Locate the cell with the specified text and output its (x, y) center coordinate. 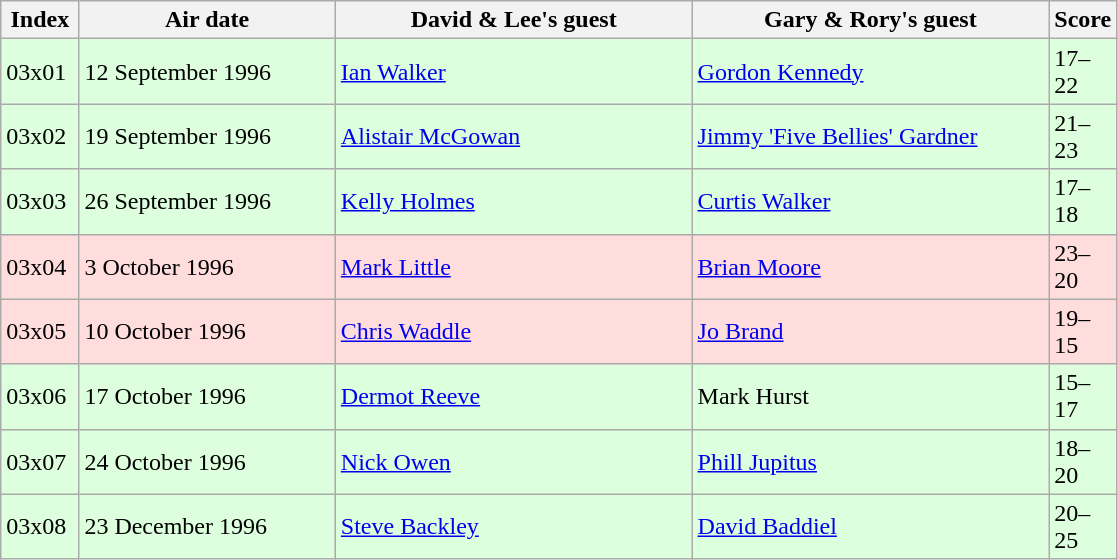
Alistair McGowan (514, 136)
12 September 1996 (207, 72)
Air date (207, 20)
03x06 (40, 396)
Curtis Walker (870, 202)
17–22 (1083, 72)
Score (1083, 20)
23–20 (1083, 266)
03x01 (40, 72)
Gary & Rory's guest (870, 20)
03x02 (40, 136)
Gordon Kennedy (870, 72)
David Baddiel (870, 526)
21–23 (1083, 136)
03x05 (40, 332)
Mark Little (514, 266)
03x04 (40, 266)
03x07 (40, 462)
19 September 1996 (207, 136)
Kelly Holmes (514, 202)
Chris Waddle (514, 332)
20–25 (1083, 526)
26 September 1996 (207, 202)
18–20 (1083, 462)
10 October 1996 (207, 332)
03x03 (40, 202)
Mark Hurst (870, 396)
Index (40, 20)
Steve Backley (514, 526)
Phill Jupitus (870, 462)
19–15 (1083, 332)
03x08 (40, 526)
Nick Owen (514, 462)
3 October 1996 (207, 266)
15–17 (1083, 396)
17 October 1996 (207, 396)
Brian Moore (870, 266)
Dermot Reeve (514, 396)
Jo Brand (870, 332)
Jimmy 'Five Bellies' Gardner (870, 136)
24 October 1996 (207, 462)
17–18 (1083, 202)
David & Lee's guest (514, 20)
Ian Walker (514, 72)
23 December 1996 (207, 526)
